Locate the cell with the specified text and output its [X, Y] center coordinate. 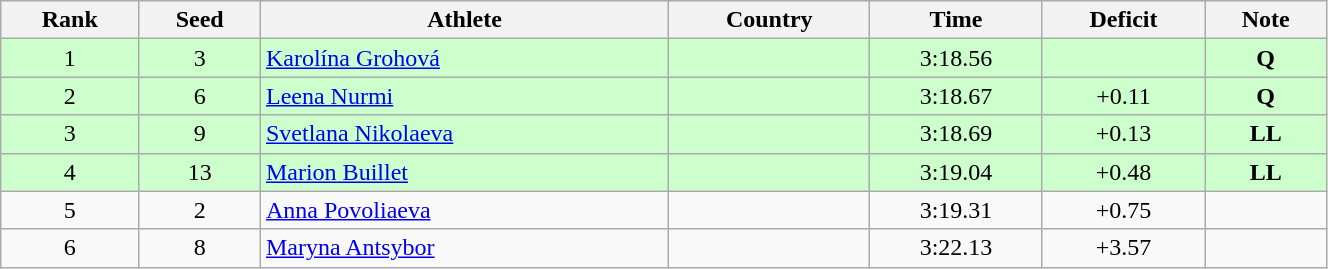
+0.75 [1124, 210]
Anna Povoliaeva [464, 210]
8 [200, 248]
5 [70, 210]
+3.57 [1124, 248]
Seed [200, 20]
Note [1266, 20]
Leena Nurmi [464, 96]
4 [70, 172]
+0.11 [1124, 96]
Svetlana Nikolaeva [464, 134]
13 [200, 172]
Deficit [1124, 20]
+0.13 [1124, 134]
3:19.31 [956, 210]
Marion Buillet [464, 172]
Rank [70, 20]
3:18.67 [956, 96]
Karolína Grohová [464, 58]
9 [200, 134]
1 [70, 58]
Maryna Antsybor [464, 248]
3:18.56 [956, 58]
Country [770, 20]
3:19.04 [956, 172]
3:18.69 [956, 134]
Time [956, 20]
3:22.13 [956, 248]
+0.48 [1124, 172]
Athlete [464, 20]
